Detect which cell encompasses the target text, then output its (x, y) center coordinate. 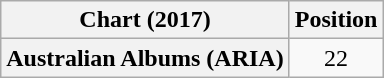
Chart (2017) (145, 20)
Australian Albums (ARIA) (145, 58)
Position (336, 20)
22 (336, 58)
